Search for the cell housing the specified text and yield its (x, y) center coordinate. 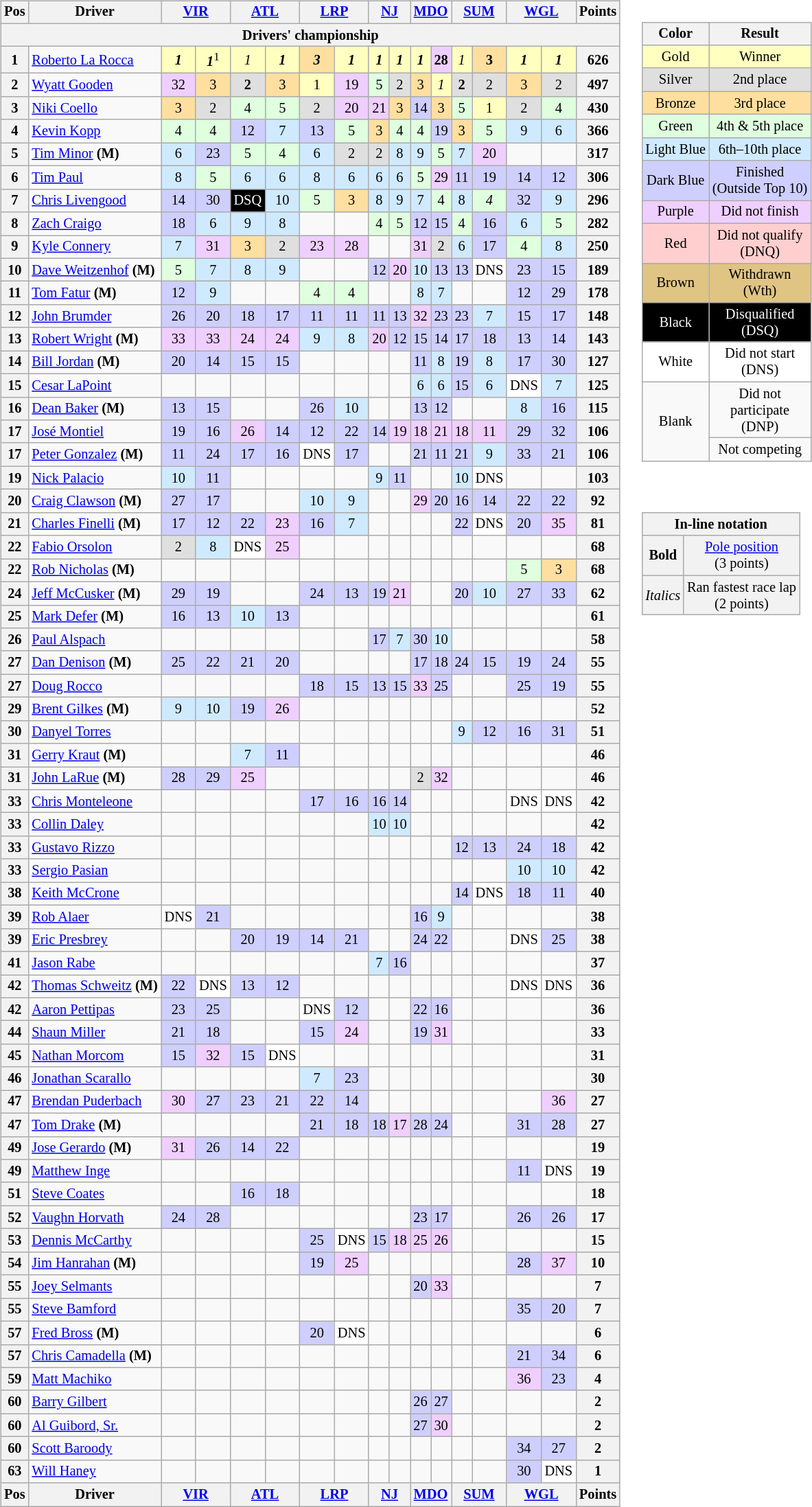
Thomas Schweitz (M) (95, 987)
58 (598, 640)
497 (598, 85)
Fabio Orsolon (95, 547)
Collin Daley (95, 825)
189 (598, 270)
Matthew Inge (95, 1171)
Peter Gonzalez (M) (95, 455)
Kyle Connery (95, 246)
Danyel Torres (95, 732)
Chris Monteleone (95, 801)
Result (760, 34)
Al Guibord, Sr. (95, 1425)
81 (598, 524)
Dan Denison (M) (95, 663)
Eric Presbrey (95, 940)
Silver (675, 80)
Red (675, 243)
Dark Blue (675, 181)
Winner (760, 57)
127 (598, 363)
Gerry Kraut (M) (95, 755)
45 (14, 1055)
178 (598, 293)
54 (14, 1263)
Rob Alaer (95, 917)
41 (14, 963)
Ran fastest race lap(2 points) (741, 595)
Wyatt Gooden (95, 85)
Light Blue (675, 149)
125 (598, 385)
Jose Gerardo (M) (95, 1148)
Withdrawn(Wth) (760, 283)
White (675, 362)
Jim Hanrahan (M) (95, 1263)
61 (598, 617)
Keith McCrone (95, 894)
Kevin Kopp (95, 131)
Mark Defer (M) (95, 617)
John Brumder (95, 316)
Joey Selmants (95, 1287)
Doug Rocco (95, 686)
115 (598, 409)
4th & 5th place (760, 126)
92 (598, 501)
Jason Rabe (95, 963)
José Montiel (95, 432)
Gustavo Rizzo (95, 848)
In-line notation Bold Pole position(3 points) Italics Ran fastest race lap(2 points) (726, 555)
Did not finish (760, 212)
Chris Livengood (95, 200)
103 (598, 478)
Fred Bross (M) (95, 1333)
Nathan Morcom (95, 1055)
Did not start(DNS) (760, 362)
63 (14, 1471)
Robert Wright (M) (95, 339)
Dean Baker (M) (95, 409)
Brendan Puderbach (95, 1102)
Roberto La Rocca (95, 60)
Did not qualify(DNQ) (760, 243)
6th–10th place (760, 149)
Tim Minor (M) (95, 154)
Black (675, 323)
44 (14, 1033)
366 (598, 131)
626 (598, 60)
Chris Camadella (M) (95, 1356)
Brown (675, 283)
59 (14, 1379)
317 (598, 154)
Purple (675, 212)
296 (598, 200)
Drivers' championship (310, 35)
Craig Clawson (M) (95, 501)
148 (598, 316)
Green (675, 126)
Blank (675, 422)
Charles Finelli (M) (95, 524)
Color (675, 34)
40 (598, 894)
DSQ (248, 200)
3rd place (760, 103)
Jeff McCusker (M) (95, 593)
Tim Paul (95, 178)
Steve Coates (95, 1194)
Vaughn Horvath (95, 1217)
Bold (663, 555)
Zach Craigo (95, 224)
Brent Gilkes (M) (95, 709)
Not competing (760, 450)
Cesar LaPoint (95, 385)
Bill Jordan (M) (95, 363)
Barry Gilbert (95, 1402)
Disqualified(DSQ) (760, 323)
Pole position(3 points) (741, 555)
Dave Weitzenhof (M) (95, 270)
Finished(Outside Top 10) (760, 181)
2nd place (760, 80)
Bronze (675, 103)
Tom Fatur (M) (95, 293)
Will Haney (95, 1471)
Tom Drake (M) (95, 1125)
In-line notation (721, 525)
Rob Nicholas (M) (95, 571)
John LaRue (M) (95, 779)
306 (598, 178)
Italics (663, 595)
143 (598, 339)
Nick Palacio (95, 478)
Did notparticipate(DNP) (760, 410)
62 (598, 593)
430 (598, 108)
Paul Alspach (95, 640)
Steve Bamford (95, 1310)
Dennis McCarthy (95, 1241)
282 (598, 224)
Jonathan Scarallo (95, 1079)
Shaun Miller (95, 1033)
Gold (675, 57)
Niki Coello (95, 108)
Sergio Pasian (95, 871)
Matt Machiko (95, 1379)
53 (14, 1241)
Aaron Pettipas (95, 1009)
Scott Baroody (95, 1449)
250 (598, 246)
